Scan for the cell matching the given text and deliver its [X, Y] coordinate at center. 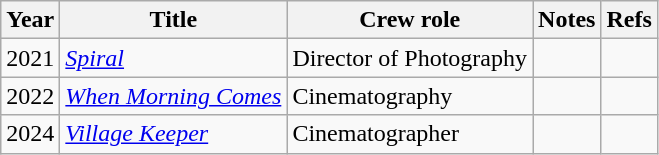
Refs [629, 20]
Cinematography [410, 96]
Spiral [174, 58]
2022 [30, 96]
Year [30, 20]
2021 [30, 58]
Crew role [410, 20]
Notes [567, 20]
Cinematographer [410, 134]
Village Keeper [174, 134]
When Morning Comes [174, 96]
2024 [30, 134]
Title [174, 20]
Director of Photography [410, 58]
